Search for the cell housing the specified text and yield its [X, Y] center coordinate. 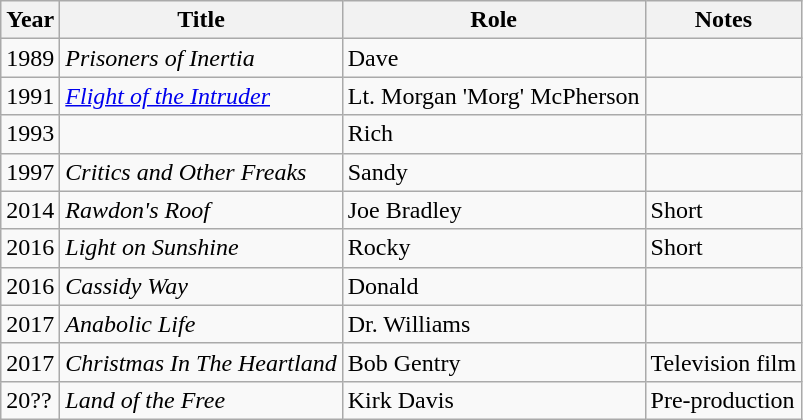
Light on Sunshine [201, 248]
Dave [494, 58]
Rawdon's Roof [201, 210]
Critics and Other Freaks [201, 172]
Christmas In The Heartland [201, 362]
Dr. Williams [494, 324]
Notes [724, 20]
Rocky [494, 248]
1997 [30, 172]
Anabolic Life [201, 324]
20?? [30, 400]
Donald [494, 286]
Sandy [494, 172]
1989 [30, 58]
Pre-production [724, 400]
Joe Bradley [494, 210]
Kirk Davis [494, 400]
Role [494, 20]
1991 [30, 96]
Prisoners of Inertia [201, 58]
Bob Gentry [494, 362]
Flight of the Intruder [201, 96]
Cassidy Way [201, 286]
Title [201, 20]
Rich [494, 134]
Lt. Morgan 'Morg' McPherson [494, 96]
Television film [724, 362]
Land of the Free [201, 400]
2014 [30, 210]
Year [30, 20]
1993 [30, 134]
